Provide the [x, y] coordinate of the cell's center where the given text is located.  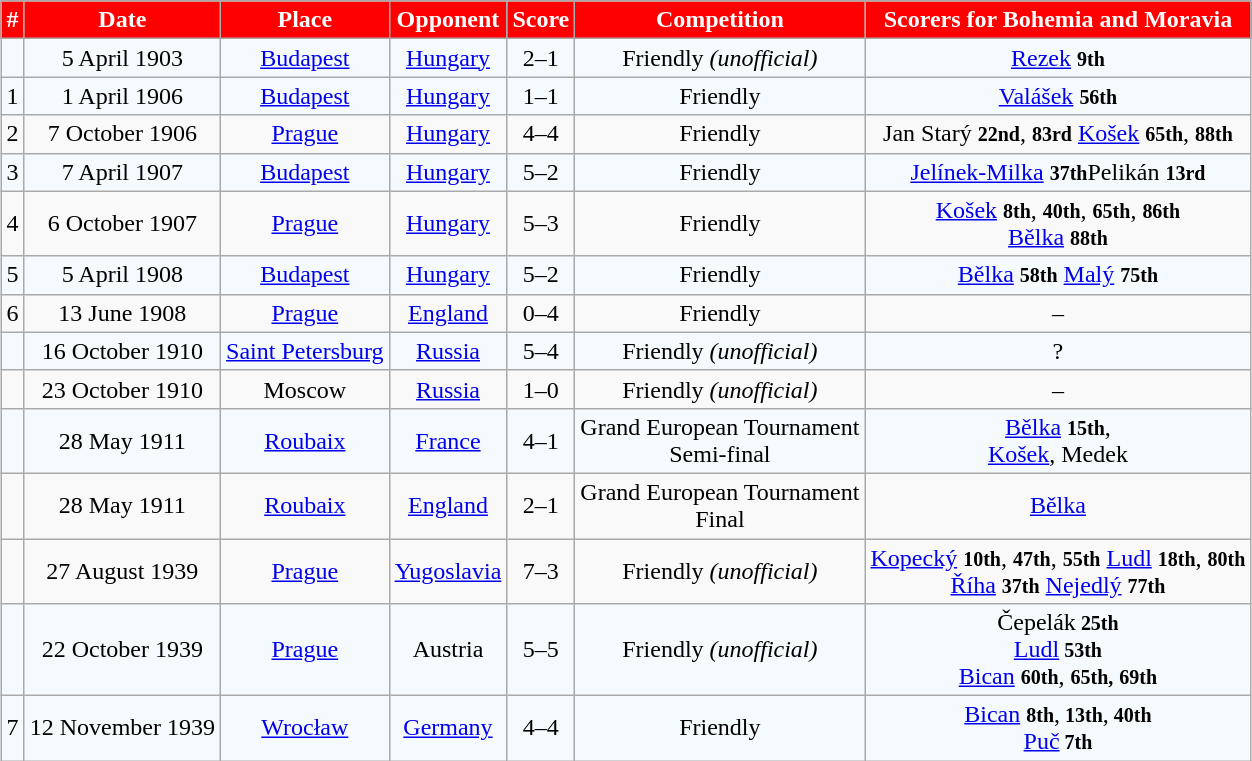
Čepelák 25thLudl 53thBican 60th, 65th, 69th [1058, 650]
Jelínek-Milka 37thPelikán 13rd [1058, 172]
Yugoslavia [448, 570]
23 October 1910 [122, 389]
Germany [448, 728]
27 August 1939 [122, 570]
16 October 1910 [122, 351]
6 [12, 313]
Valášek 56th [1058, 96]
# [12, 20]
France [448, 440]
Kopecký 10th, 47th, 55th Ludl 18th, 80thŘíha 37th Nejedlý 77th [1058, 570]
Moscow [306, 389]
Košek 8th, 40th, 65th, 86thBělka 88th [1058, 224]
4 [12, 224]
1–1 [541, 96]
5 April 1903 [122, 58]
1 [12, 96]
1–0 [541, 389]
5–4 [541, 351]
5–3 [541, 224]
1 April 1906 [122, 96]
22 October 1939 [122, 650]
Score [541, 20]
Grand European TournamentFinal [720, 506]
Rezek 9th [1058, 58]
7 [12, 728]
Scorers for Bohemia and Moravia [1058, 20]
Place [306, 20]
Wrocław [306, 728]
0–4 [541, 313]
3 [12, 172]
5 April 1908 [122, 275]
7–3 [541, 570]
Bělka 58th Malý 75th [1058, 275]
Grand European TournamentSemi-final [720, 440]
6 October 1907 [122, 224]
Austria [448, 650]
Competition [720, 20]
4–1 [541, 440]
? [1058, 351]
7 April 1907 [122, 172]
2 [12, 134]
Bican 8th, 13th, 40thPuč 7th [1058, 728]
Bělka 15th,Košek, Medek [1058, 440]
5–5 [541, 650]
Date [122, 20]
12 November 1939 [122, 728]
Bělka [1058, 506]
7 October 1906 [122, 134]
Opponent [448, 20]
5 [12, 275]
13 June 1908 [122, 313]
Saint Petersburg [306, 351]
Jan Starý 22nd, 83rd Košek 65th, 88th [1058, 134]
